Detect which cell encompasses the target text, then output its [x, y] center coordinate. 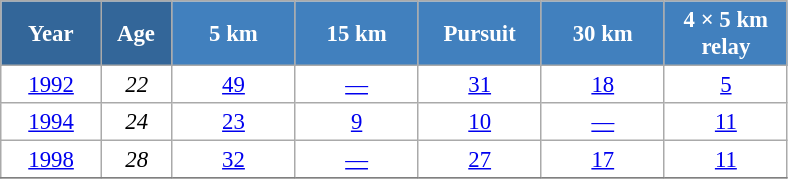
9 [356, 122]
30 km [602, 34]
49 [234, 85]
27 [480, 160]
24 [136, 122]
23 [234, 122]
32 [234, 160]
22 [136, 85]
4 × 5 km relay [726, 34]
1992 [52, 85]
5 km [234, 34]
31 [480, 85]
5 [726, 85]
1998 [52, 160]
Pursuit [480, 34]
Year [52, 34]
10 [480, 122]
17 [602, 160]
28 [136, 160]
1994 [52, 122]
15 km [356, 34]
Age [136, 34]
18 [602, 85]
